Return the (X, Y) coordinate for the center point of the cell that contains the specified text.  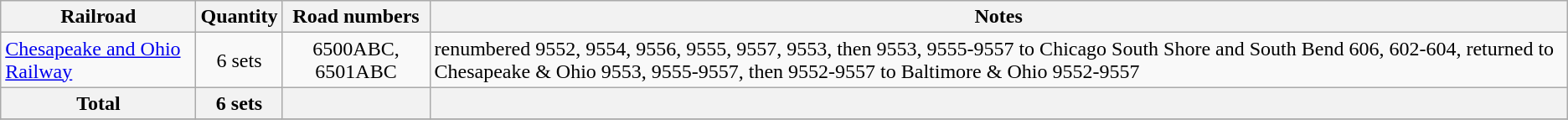
Road numbers (356, 17)
Notes (998, 17)
6500ABC, 6501ABC (356, 60)
Total (99, 103)
Railroad (99, 17)
Chesapeake and Ohio Railway (99, 60)
Quantity (240, 17)
